Search for the cell housing the specified text and yield its (x, y) center coordinate. 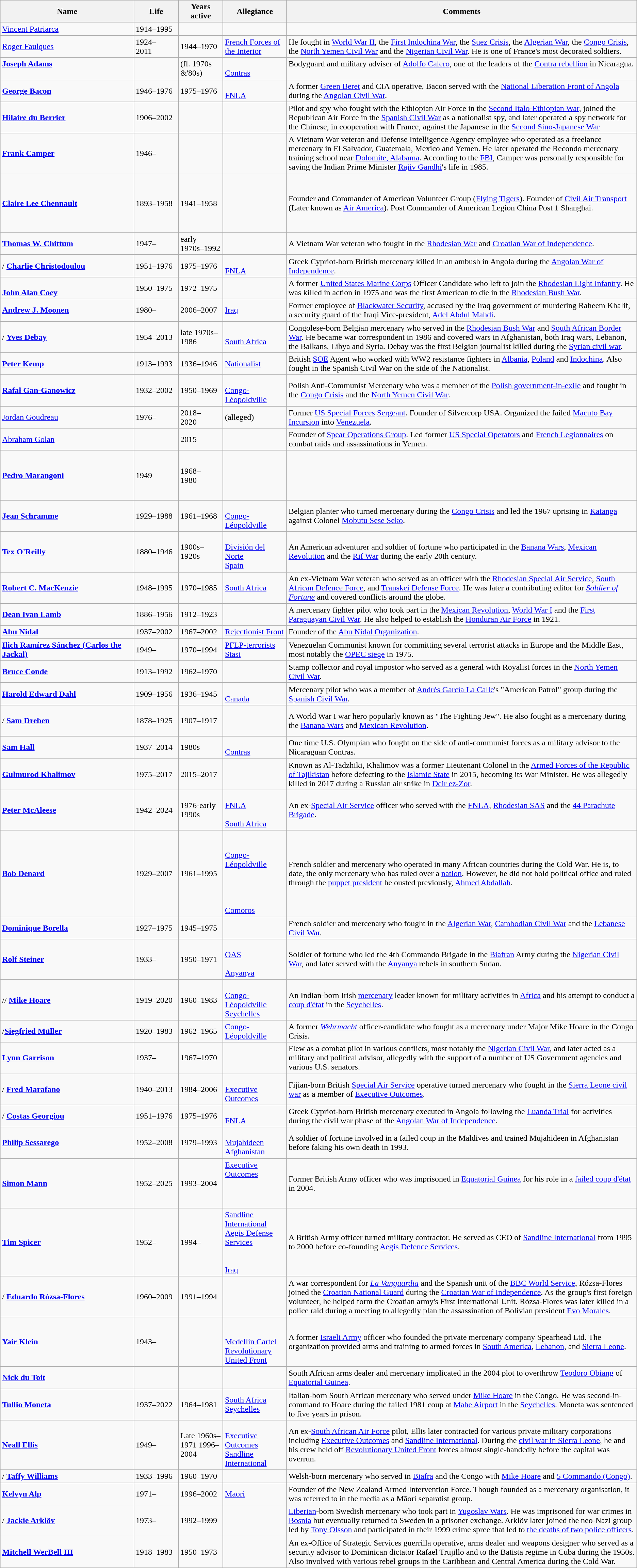
1927–1975 (157, 928)
Rafał Gan-Ganowicz (67, 391)
A soldier of fortune involved in a failed coup in the Maldives and trained Mujahideen in Afghanistan before faking his own death in 1993. (461, 1143)
1918–1983 (157, 1552)
2006–2007 (201, 310)
Venezuelan Communist known for committing several terrorist attacks in Europe and the Middle East, most notably the OPEC siege in 1975. (461, 650)
1976– (157, 417)
1936–1946 (201, 364)
1961–1995 (201, 874)
1992–1999 (201, 1521)
/ Fred Marafano (67, 1089)
1941–1958 (201, 203)
Polish Anti-Communist Mercenary who was a member of the Polish government-in-exile and fought in the Congo Crisis and the North Yemen Civil War. (461, 391)
1975–2017 (157, 774)
1976-early 1990s (201, 810)
A former Green Beret and CIA operative, Bacon served with the National Liberation Front of Angola during the Angolan Civil War. (461, 91)
1970–1994 (201, 650)
(fl. 1970s &'80s) (201, 69)
Former British Army officer who was imprisoned in Equatorial Guinea for his role in a failed coup d'état in 2004. (461, 1183)
1933– (157, 960)
Sandline International Aegis Defense Services Iraq (255, 1242)
Executive OutcomesSandline International (255, 1445)
1933–1996 (157, 1476)
1937–2014 (157, 747)
1913–1992 (157, 671)
1929–2007 (157, 874)
1909–1956 (157, 694)
// Mike Hoare (67, 1000)
Former US Special Forces Sergeant. Founder of Silvercorp USA. Organized the failed Macuto Bay Incursion into Venezuela. (461, 417)
2015 (201, 439)
1949 (157, 475)
A World War I war hero popularly known as "The Fighting Jew". He also fought as a mercenary during the Banana Wars and Mexican Revolution. (461, 720)
Founder of Spear Operations Group. Led former US Special Operators and French Legionnaires on combat raids and assassinations in Yemen. (461, 439)
1968–1980 (201, 475)
An American adventurer and soldier of fortune who participated in the Banana Wars, Mexican Revolution and the Rif War during the early 20th century. (461, 552)
1912–1923 (201, 614)
1952–2008 (157, 1143)
French soldier and mercenary who fought in the Algerian War, Cambodian Civil War and the Lebanese Civil War. (461, 928)
Sam Hall (67, 747)
1960–2009 (157, 1297)
1980s (201, 747)
1962–1965 (201, 1031)
1954–2013 (157, 337)
/Siegfried Müller (67, 1031)
1967–2002 (201, 632)
late 1970s–1986 (201, 337)
Rolf Steiner (67, 960)
1937– (157, 1058)
Ilich Ramírez Sánchez (Carlos the Jackal) (67, 650)
Vincent Patriarca (67, 29)
1914–1995 (157, 29)
1945–1975 (201, 928)
Jean Schramme (67, 516)
early 1970s–1992 (201, 244)
1952– (157, 1242)
Founder of the Abu Nidal Organization. (461, 632)
Bob Denard (67, 874)
1950–1971 (201, 960)
Jordan Goudreau (67, 417)
1961–1968 (201, 516)
1920–1983 (157, 1031)
Nick du Toit (67, 1378)
1942–2024 (157, 810)
/ Jackie Arklöv (67, 1521)
An Indian-born Irish mercenary leader known for military activities in Africa and his attempt to conduct a coup d'état in the Seychelles. (461, 1000)
Tim Spicer (67, 1242)
A Vietnam War veteran who fought in the Rhodesian War and Croatian War of Independence. (461, 244)
1943– (157, 1342)
1950–1975 (157, 288)
FNLA South Africa (255, 810)
1972–1975 (201, 288)
/ Charlie Christodoulou (67, 266)
/ Sam Dreben (67, 720)
1960–1970 (201, 1476)
1932–2002 (157, 391)
PFLP-terrorists Stasi (255, 650)
Roger Faulques (67, 46)
1984–2006 (201, 1089)
George Bacon (67, 91)
Neall Ellis (67, 1445)
1937–2022 (157, 1404)
1907–1917 (201, 720)
An ex-Special Air Service officer who served with the FNLA, Rhodesian SAS and the 44 Parachute Brigade. (461, 810)
/ Yves Debay (67, 337)
1970–1985 (201, 588)
Mujahideen Afghanistan (255, 1143)
1948–1995 (157, 588)
Abu Nidal (67, 632)
División del Norte Spain (255, 552)
1980– (157, 310)
Allegiance (255, 12)
1886–1956 (157, 614)
1960–1983 (201, 1000)
1937–2002 (157, 632)
1947– (157, 244)
Iraq (255, 310)
1919–2020 (157, 1000)
Stamp collector and royal impostor who served as a general with Royalist forces in the North Yemen Civil War. (461, 671)
Dominique Borella (67, 928)
Mitchell WerBell III (67, 1552)
1993–2004 (201, 1183)
1950–1969 (201, 391)
South African arms dealer and mercenary implicated in the 2004 plot to overthrow Teodoro Obiang of Equatorial Guinea. (461, 1378)
Medellín Cartel Revolutionary United Front (255, 1342)
Andrew J. Moonen (67, 310)
1994– (201, 1242)
/ Costas Georgiou (67, 1116)
Claire Lee Chennault (67, 203)
Rejectionist Front (255, 632)
Pedro Marangoni (67, 475)
Philip Sessarego (67, 1143)
/ Eduardo Rózsa-Flores (67, 1297)
A former Wehrmacht officer-candidate who fought as a mercenary under Major Mike Hoare in the Congo Crisis. (461, 1031)
1906–2002 (157, 117)
1971– (157, 1494)
Fijian-born British Special Air Service operative turned mercenary who fought in the Sierra Leone civil war as a member of Executive Outcomes. (461, 1089)
Kelvyn Alp (67, 1494)
Nationalist (255, 364)
1878–1925 (157, 720)
Congo-Léopoldville Seychelles (255, 1000)
Thomas W. Chittum (67, 244)
OAS Anyanya (255, 960)
Life (157, 12)
Harold Edward Dahl (67, 694)
Late 1960s–1971 1996–2004 (201, 1445)
Bodyguard and military adviser of Adolfo Calero, one of the leaders of the Contra rebellion in Nicaragua. (461, 69)
1900s–1920s (201, 552)
Peter McAleese (67, 810)
Lynn Garrison (67, 1058)
1936–1945 (201, 694)
Dean Ivan Lamb (67, 614)
1973– (157, 1521)
Māori (255, 1494)
1946–1976 (157, 91)
French Forces of the Interior (255, 46)
John Alan Coey (67, 288)
Tex O'Reilly (67, 552)
Comments (461, 12)
Robert C. MacKenzie (67, 588)
Mercenary pilot who was a member of Andrés García La Calle's "American Patrol" group during the Spanish Civil War. (461, 694)
Peter Kemp (67, 364)
1946– (157, 153)
1967–1970 (201, 1058)
1913–1993 (157, 364)
Frank Camper (67, 153)
Canada (255, 694)
Simon Mann (67, 1183)
2018–2020 (201, 417)
One time U.S. Olympian who fought on the side of anti-communist forces as a military advisor to the Nicaraguan Contras. (461, 747)
Years active (201, 12)
Bruce Conde (67, 671)
1964–1981 (201, 1404)
1979–1993 (201, 1143)
1880–1946 (157, 552)
Tullio Moneta (67, 1404)
Welsh-born mercenary who served in Biafra and the Congo with Mike Hoare and 5 Commando (Congo). (461, 1476)
(alleged) (255, 417)
Yair Klein (67, 1342)
1962–1970 (201, 671)
1924–2011 (157, 46)
/ Taffy Williams (67, 1476)
1929–1988 (157, 516)
1991–1994 (201, 1297)
Belgian planter who turned mercenary during the Congo Crisis and led the 1967 uprising in Katanga against Colonel Mobutu Sese Seko. (461, 516)
1952–2025 (157, 1183)
1950–1973 (201, 1552)
Greek Cypriot-born British mercenary killed in an ambush in Angola during the Angolan War of Independence. (461, 266)
Gulmurod Khalimov (67, 774)
Name (67, 12)
Hilaire du Berrier (67, 117)
1940–2013 (157, 1089)
1996–2002 (201, 1494)
Joseph Adams (67, 69)
1944–1970 (201, 46)
1893–1958 (157, 203)
South Africa Seychelles (255, 1404)
2015–2017 (201, 774)
Abraham Golan (67, 439)
Congo-Léopoldville Comoros (255, 874)
